From the cell containing the given text, extract its center point as [x, y] coordinate. 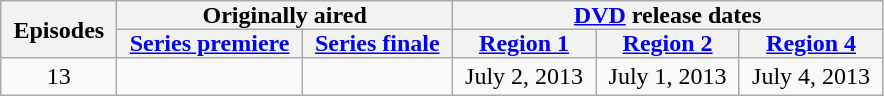
July 2, 2013 [524, 77]
Region 1 [524, 43]
Episodes [59, 30]
July 4, 2013 [811, 77]
Region 2 [668, 43]
DVD release dates [668, 15]
Series premiere [210, 43]
Region 4 [811, 43]
Series finale [377, 43]
Originally aired [284, 15]
July 1, 2013 [668, 77]
13 [59, 77]
